Return the [X, Y] coordinate for the center point of the cell that contains the specified text.  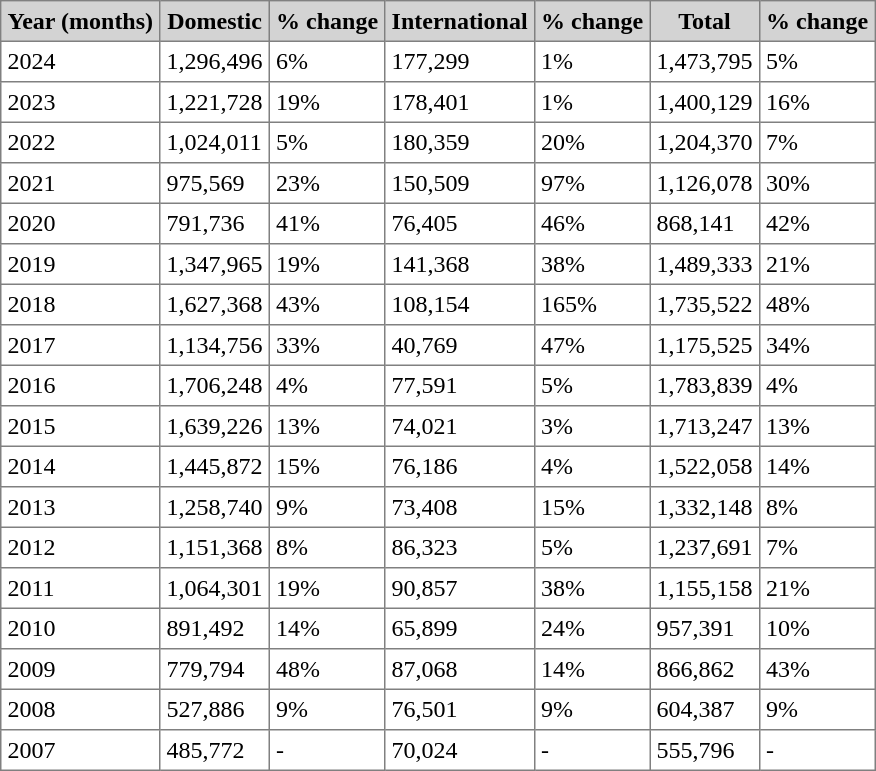
1,735,522 [705, 304]
24% [592, 628]
42% [817, 223]
76,186 [460, 466]
604,387 [705, 709]
1,639,226 [215, 426]
1,258,740 [215, 507]
2016 [80, 385]
165% [592, 304]
1,064,301 [215, 588]
527,886 [215, 709]
34% [817, 345]
6% [327, 61]
23% [327, 183]
866,862 [705, 669]
2023 [80, 102]
141,368 [460, 264]
2017 [80, 345]
International [460, 21]
485,772 [215, 750]
10% [817, 628]
73,408 [460, 507]
76,501 [460, 709]
1,175,525 [705, 345]
2008 [80, 709]
180,359 [460, 142]
108,154 [460, 304]
41% [327, 223]
1,627,368 [215, 304]
975,569 [215, 183]
2021 [80, 183]
2014 [80, 466]
87,068 [460, 669]
2010 [80, 628]
Year (months) [80, 21]
20% [592, 142]
1,783,839 [705, 385]
1,332,148 [705, 507]
65,899 [460, 628]
1,155,158 [705, 588]
40,769 [460, 345]
16% [817, 102]
46% [592, 223]
2020 [80, 223]
1,151,368 [215, 547]
Domestic [215, 21]
1,522,058 [705, 466]
555,796 [705, 750]
177,299 [460, 61]
Total [705, 21]
2007 [80, 750]
1,445,872 [215, 466]
1,237,691 [705, 547]
1,134,756 [215, 345]
2024 [80, 61]
2012 [80, 547]
70,024 [460, 750]
779,794 [215, 669]
1,347,965 [215, 264]
97% [592, 183]
1,296,496 [215, 61]
957,391 [705, 628]
1,473,795 [705, 61]
1,126,078 [705, 183]
178,401 [460, 102]
1,400,129 [705, 102]
76,405 [460, 223]
86,323 [460, 547]
2019 [80, 264]
1,489,333 [705, 264]
2009 [80, 669]
2013 [80, 507]
33% [327, 345]
2011 [80, 588]
2018 [80, 304]
3% [592, 426]
2015 [80, 426]
1,024,011 [215, 142]
90,857 [460, 588]
1,221,728 [215, 102]
1,204,370 [705, 142]
47% [592, 345]
891,492 [215, 628]
30% [817, 183]
74,021 [460, 426]
791,736 [215, 223]
150,509 [460, 183]
77,591 [460, 385]
1,706,248 [215, 385]
868,141 [705, 223]
1,713,247 [705, 426]
2022 [80, 142]
